Pinpoint the cell where the given text exists, returning its [x, y] midpoint coordinate. 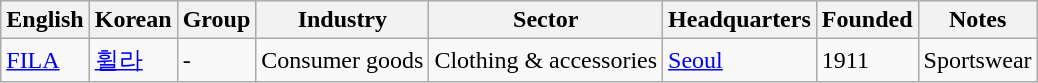
Clothing & accessories [546, 60]
1911 [867, 60]
Sportswear [978, 60]
Founded [867, 20]
Consumer goods [342, 60]
FILA [45, 60]
Notes [978, 20]
- [216, 60]
Headquarters [740, 20]
Industry [342, 20]
Sector [546, 20]
휠라 [133, 60]
Group [216, 20]
Korean [133, 20]
Seoul [740, 60]
English [45, 20]
